Scan for the cell matching the given text and deliver its (X, Y) coordinate at center. 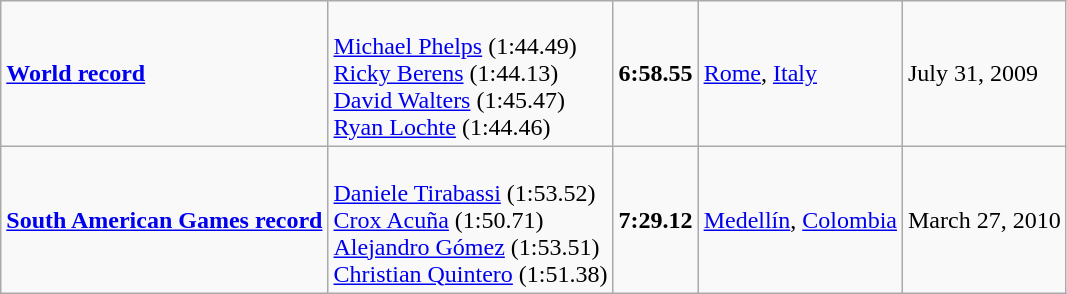
Medellín, Colombia (800, 220)
Daniele Tirabassi (1:53.52)Crox Acuña (1:50.71)Alejandro Gómez (1:53.51)Christian Quintero (1:51.38) (470, 220)
July 31, 2009 (984, 74)
Michael Phelps (1:44.49)Ricky Berens (1:44.13)David Walters (1:45.47)Ryan Lochte (1:44.46) (470, 74)
Rome, Italy (800, 74)
6:58.55 (656, 74)
7:29.12 (656, 220)
March 27, 2010 (984, 220)
South American Games record (164, 220)
World record (164, 74)
